Find where the given text appears and provide that cell's center as [X, Y] coordinate. 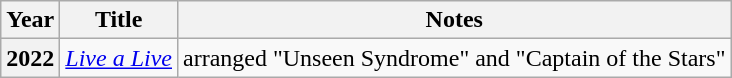
Live a Live [119, 58]
Title [119, 20]
Notes [454, 20]
Year [30, 20]
2022 [30, 58]
arranged "Unseen Syndrome" and "Captain of the Stars" [454, 58]
